Return the [x, y] coordinate for the center point of the cell that contains the specified text.  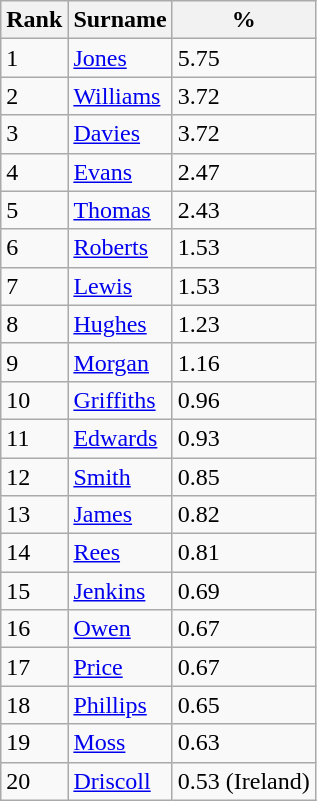
8 [34, 324]
12 [34, 477]
Rees [120, 553]
0.93 [244, 438]
Price [120, 667]
Phillips [120, 705]
Owen [120, 629]
2.47 [244, 172]
Jones [120, 58]
19 [34, 743]
1.16 [244, 362]
0.85 [244, 477]
10 [34, 400]
7 [34, 286]
Morgan [120, 362]
Jenkins [120, 591]
Lewis [120, 286]
5 [34, 210]
16 [34, 629]
0.81 [244, 553]
Driscoll [120, 781]
% [244, 20]
17 [34, 667]
0.65 [244, 705]
Smith [120, 477]
Surname [120, 20]
3 [34, 134]
0.53 (Ireland) [244, 781]
Griffiths [120, 400]
Thomas [120, 210]
Roberts [120, 248]
0.82 [244, 515]
1.23 [244, 324]
5.75 [244, 58]
Hughes [120, 324]
11 [34, 438]
20 [34, 781]
9 [34, 362]
0.69 [244, 591]
14 [34, 553]
18 [34, 705]
Edwards [120, 438]
4 [34, 172]
1 [34, 58]
Davies [120, 134]
6 [34, 248]
2 [34, 96]
Williams [120, 96]
James [120, 515]
Rank [34, 20]
13 [34, 515]
0.96 [244, 400]
Moss [120, 743]
Evans [120, 172]
15 [34, 591]
2.43 [244, 210]
0.63 [244, 743]
